Pinpoint the cell where the given text exists, returning its (x, y) midpoint coordinate. 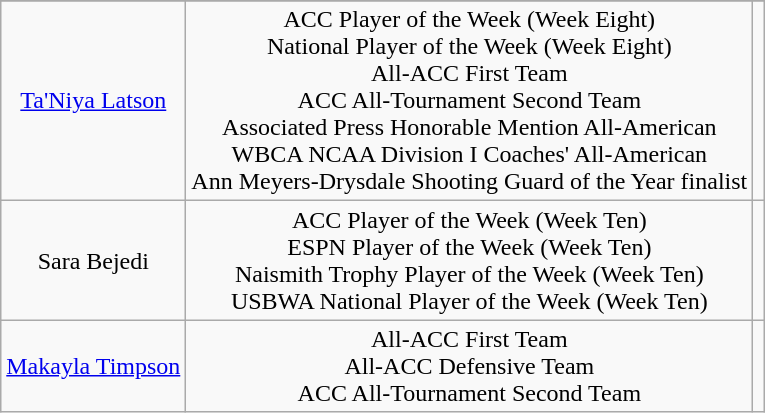
Ta'Niya Latson (94, 101)
Sara Bejedi (94, 260)
All-ACC First TeamAll-ACC Defensive TeamACC All-Tournament Second Team (470, 366)
Makayla Timpson (94, 366)
